Return (X, Y) of the center of cell containing provided text 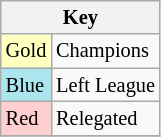
Red (26, 118)
Left League (106, 85)
Key (80, 17)
Blue (26, 85)
Champions (106, 51)
Relegated (106, 118)
Gold (26, 51)
